Return (x, y) of the center of cell containing provided text 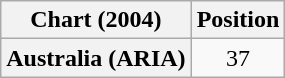
37 (238, 58)
Australia (ARIA) (96, 58)
Chart (2004) (96, 20)
Position (238, 20)
